Capture the cell that displays the provided text and extract its [X, Y] central coordinate. 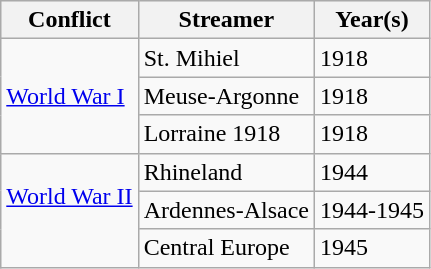
Conflict [70, 20]
St. Mihiel [226, 58]
Streamer [226, 20]
Ardennes-Alsace [226, 210]
Meuse-Argonne [226, 96]
Lorraine 1918 [226, 134]
Central Europe [226, 248]
1944-1945 [372, 210]
Rhineland [226, 172]
1944 [372, 172]
1945 [372, 248]
Year(s) [372, 20]
World War I [70, 96]
World War II [70, 210]
